Return the [X, Y] coordinate for the center point of the cell that contains the specified text.  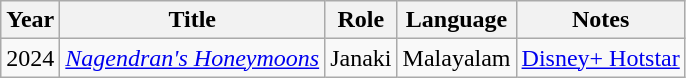
Role [361, 20]
Disney+ Hotstar [600, 58]
Malayalam [456, 58]
Title [192, 20]
Year [30, 20]
Notes [600, 20]
Language [456, 20]
Janaki [361, 58]
Nagendran's Honeymoons [192, 58]
2024 [30, 58]
